Pinpoint the cell where the given text exists, returning its [x, y] midpoint coordinate. 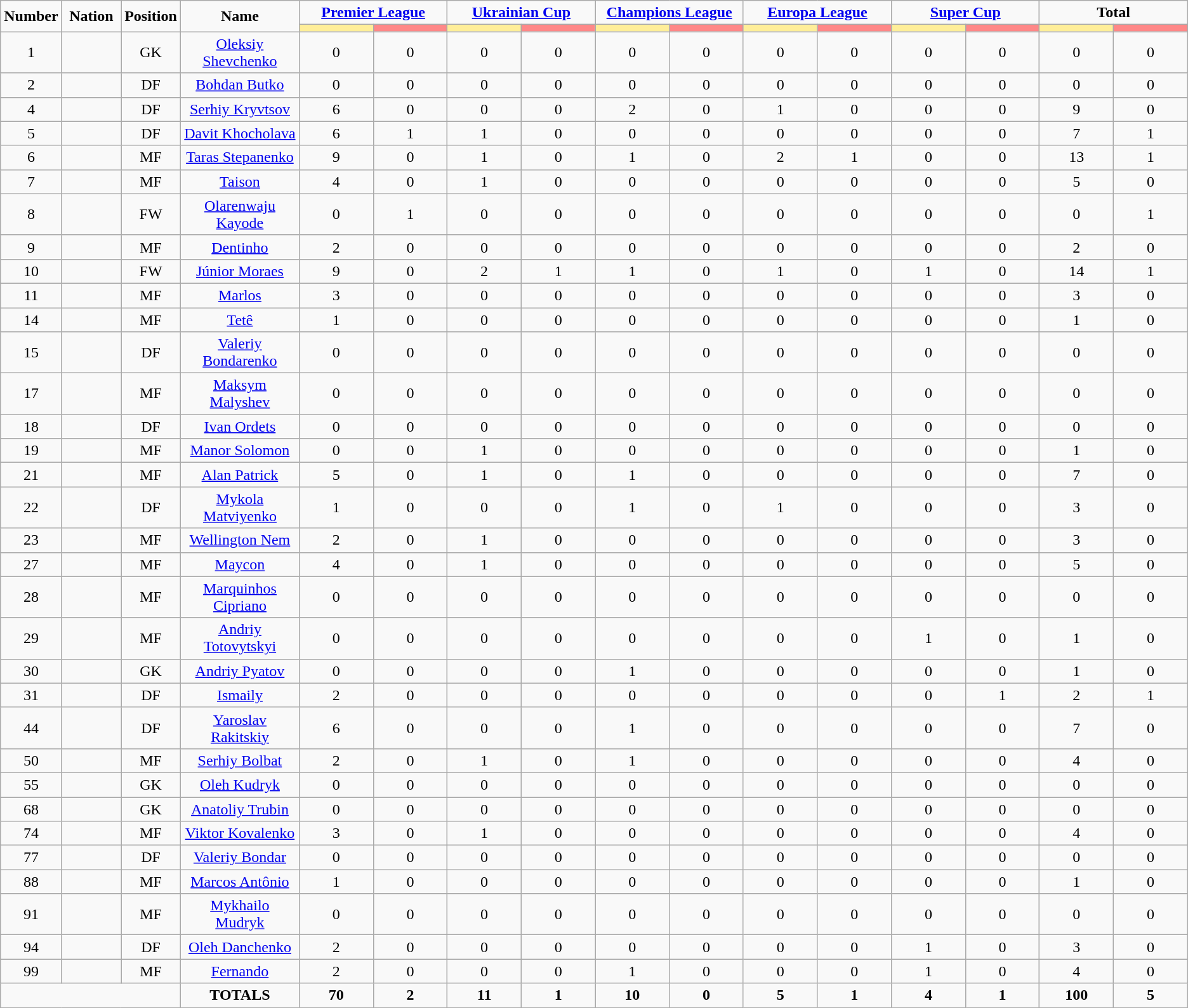
Europa League [817, 13]
94 [31, 947]
28 [31, 597]
Fernando [240, 971]
30 [31, 671]
15 [31, 353]
Alan Patrick [240, 475]
Serhiy Bolbat [240, 760]
Valeriy Bondarenko [240, 353]
Yaroslav Rakitskiy [240, 727]
Olarenwaju Kayode [240, 215]
Mykhailo Mudryk [240, 914]
18 [31, 427]
Bohdan Butko [240, 85]
Manor Solomon [240, 451]
44 [31, 727]
Position [151, 17]
Wellington Nem [240, 540]
Total [1113, 13]
Tetê [240, 319]
Taison [240, 182]
Champions League [669, 13]
70 [336, 995]
55 [31, 785]
27 [31, 564]
Anatoliy Trubin [240, 809]
91 [31, 914]
50 [31, 760]
Oleh Kudryk [240, 785]
22 [31, 508]
Júnior Moraes [240, 271]
88 [31, 882]
Viktor Kovalenko [240, 833]
Oleh Danchenko [240, 947]
21 [31, 475]
74 [31, 833]
100 [1076, 995]
Mykola Matviyenko [240, 508]
Maycon [240, 564]
Serhiy Kryvtsov [240, 109]
Taras Stepanenko [240, 157]
Nation [91, 17]
Ukrainian Cup [522, 13]
31 [31, 695]
77 [31, 858]
Marquinhos Cipriano [240, 597]
Super Cup [966, 13]
Oleksiy Shevchenko [240, 52]
99 [31, 971]
Andriy Pyatov [240, 671]
TOTALS [240, 995]
13 [1076, 157]
Davit Khocholava [240, 133]
Premier League [373, 13]
17 [31, 394]
Name [240, 17]
Number [31, 17]
Marlos [240, 295]
Dentinho [240, 247]
68 [31, 809]
8 [31, 215]
29 [31, 639]
23 [31, 540]
Ismaily [240, 695]
19 [31, 451]
Andriy Totovytskyi [240, 639]
Maksym Malyshev [240, 394]
Marcos Antônio [240, 882]
Valeriy Bondar [240, 858]
Ivan Ordets [240, 427]
